Locate the cell with the specified text and output its (x, y) center coordinate. 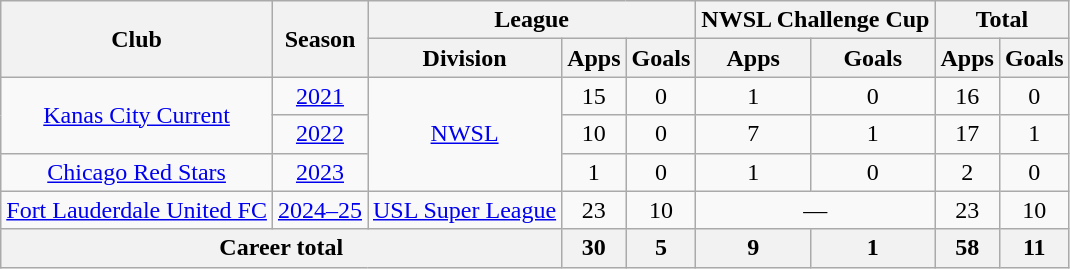
9 (754, 248)
2024–25 (320, 210)
2021 (320, 96)
Season (320, 39)
Kanas City Current (137, 115)
58 (967, 248)
USL Super League (465, 210)
Career total (282, 248)
2022 (320, 134)
5 (661, 248)
Club (137, 39)
15 (594, 96)
17 (967, 134)
11 (1034, 248)
2023 (320, 172)
NWSL Challenge Cup (816, 20)
7 (754, 134)
League (532, 20)
Total (1002, 20)
30 (594, 248)
Chicago Red Stars (137, 172)
Division (465, 58)
NWSL (465, 134)
— (816, 210)
Fort Lauderdale United FC (137, 210)
2 (967, 172)
16 (967, 96)
